Locate the cell with the specified text and output its (X, Y) center coordinate. 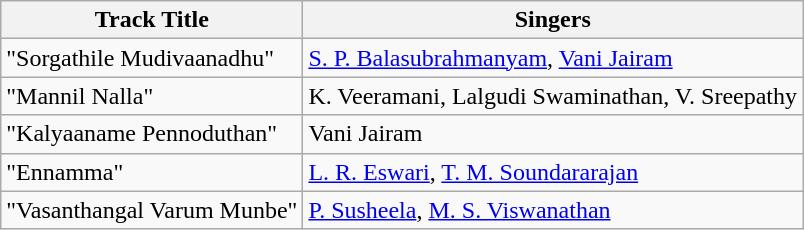
"Vasanthangal Varum Munbe" (152, 210)
P. Susheela, M. S. Viswanathan (553, 210)
Vani Jairam (553, 134)
"Ennamma" (152, 172)
K. Veeramani, Lalgudi Swaminathan, V. Sreepathy (553, 96)
"Sorgathile Mudivaanadhu" (152, 58)
"Kalyaaname Pennoduthan" (152, 134)
L. R. Eswari, T. M. Soundararajan (553, 172)
"Mannil Nalla" (152, 96)
S. P. Balasubrahmanyam, Vani Jairam (553, 58)
Singers (553, 20)
Track Title (152, 20)
